Identify which cell holds the provided text, then report its (x, y) central coordinate. 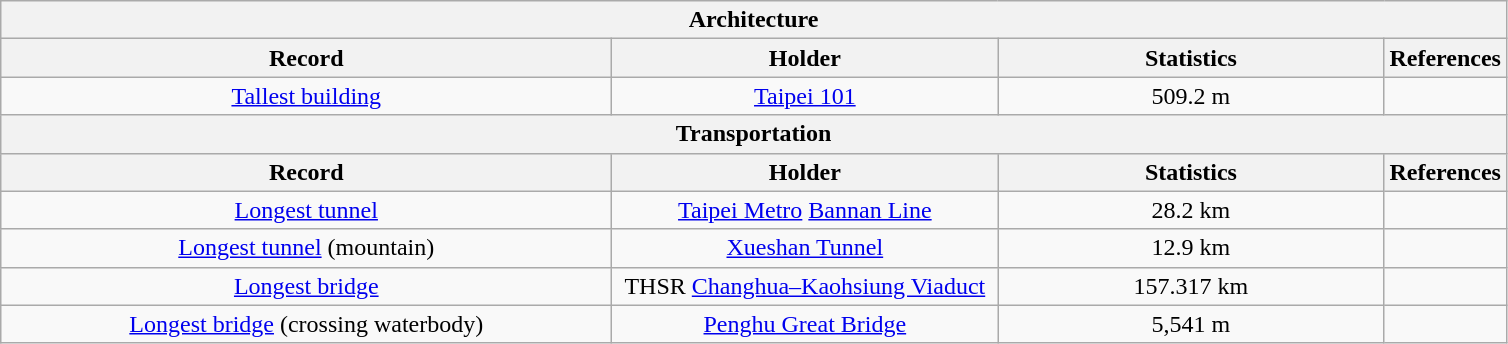
28.2 km (1191, 210)
157.317 km (1191, 286)
Transportation (754, 134)
Penghu Great Bridge (805, 324)
Architecture (754, 20)
THSR Changhua–Kaohsiung Viaduct (805, 286)
Taipei Metro Bannan Line (805, 210)
12.9 km (1191, 248)
Taipei 101 (805, 96)
5,541 m (1191, 324)
Longest tunnel (306, 210)
Longest bridge (306, 286)
Longest bridge (crossing waterbody) (306, 324)
509.2 m (1191, 96)
Xueshan Tunnel (805, 248)
Longest tunnel (mountain) (306, 248)
Tallest building (306, 96)
